Locate the cell with the specified text and output its (X, Y) center coordinate. 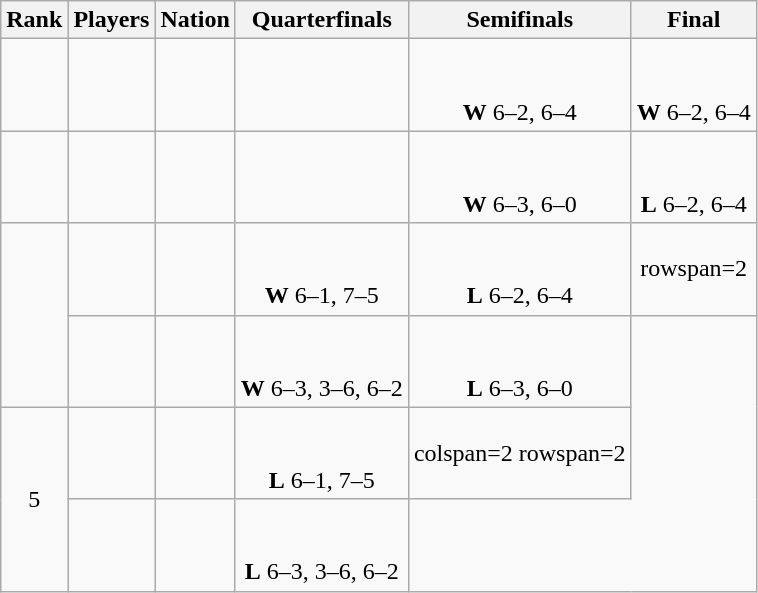
L 6–3, 6–0 (520, 361)
L 6–1, 7–5 (322, 453)
Semifinals (520, 20)
Rank (34, 20)
L 6–3, 3–6, 6–2 (322, 545)
Quarterfinals (322, 20)
Players (112, 20)
rowspan=2 (694, 269)
W 6–3, 6–0 (520, 177)
colspan=2 rowspan=2 (520, 453)
Nation (195, 20)
W 6–1, 7–5 (322, 269)
W 6–3, 3–6, 6–2 (322, 361)
Final (694, 20)
5 (34, 499)
